Determine the [x, y] coordinate at the center of the cell enclosing the given text.  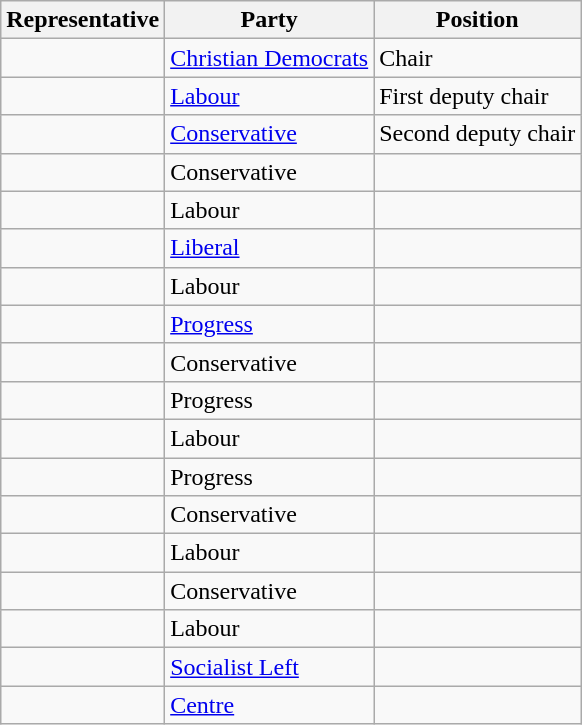
Liberal [270, 248]
Chair [478, 58]
Second deputy chair [478, 134]
Socialist Left [270, 667]
Centre [270, 705]
Party [270, 20]
Representative [83, 20]
First deputy chair [478, 96]
Position [478, 20]
Christian Democrats [270, 58]
